Identify which cell holds the provided text, then report its (x, y) central coordinate. 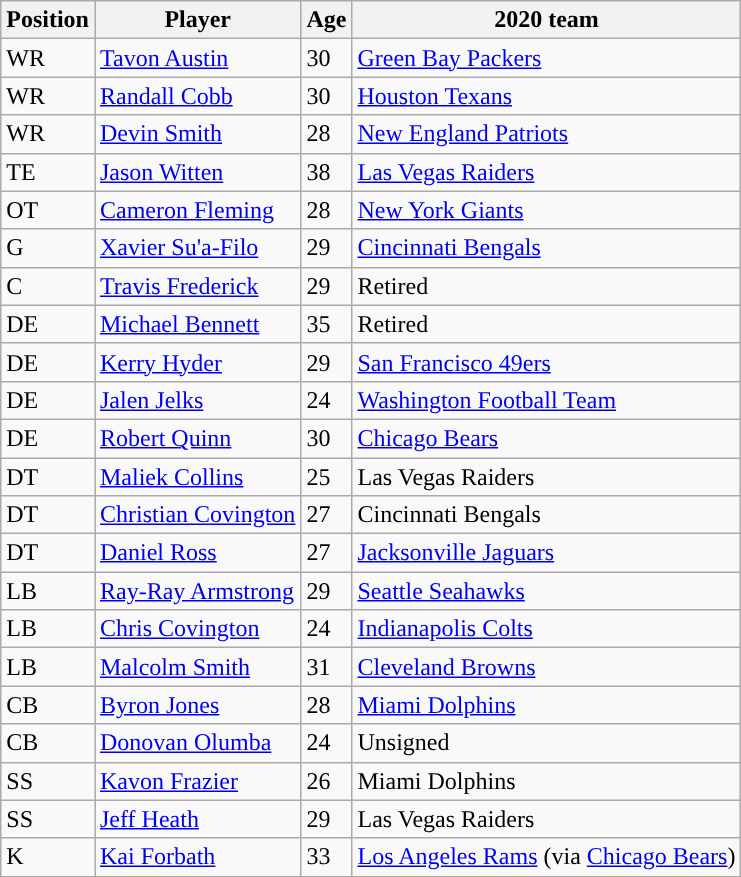
Robert Quinn (197, 438)
Donovan Olumba (197, 743)
Daniel Ross (197, 553)
35 (326, 324)
Byron Jones (197, 705)
38 (326, 172)
OT (48, 210)
Chris Covington (197, 629)
2020 team (546, 20)
31 (326, 667)
Cameron Fleming (197, 210)
Position (48, 20)
Randall Cobb (197, 96)
Indianapolis Colts (546, 629)
Washington Football Team (546, 400)
K (48, 857)
Houston Texans (546, 96)
Tavon Austin (197, 58)
TE (48, 172)
Kai Forbath (197, 857)
26 (326, 781)
Xavier Su'a-Filo (197, 248)
New York Giants (546, 210)
Travis Frederick (197, 286)
Chicago Bears (546, 438)
Jeff Heath (197, 819)
33 (326, 857)
Seattle Seahawks (546, 591)
Kavon Frazier (197, 781)
Michael Bennett (197, 324)
Player (197, 20)
Devin Smith (197, 134)
San Francisco 49ers (546, 362)
Green Bay Packers (546, 58)
Unsigned (546, 743)
Maliek Collins (197, 477)
Age (326, 20)
Los Angeles Rams (via Chicago Bears) (546, 857)
Malcolm Smith (197, 667)
Cleveland Browns (546, 667)
Christian Covington (197, 515)
Jalen Jelks (197, 400)
C (48, 286)
Kerry Hyder (197, 362)
G (48, 248)
New England Patriots (546, 134)
Jacksonville Jaguars (546, 553)
25 (326, 477)
Ray-Ray Armstrong (197, 591)
Jason Witten (197, 172)
